Pinpoint the cell where the given text exists, returning its [x, y] midpoint coordinate. 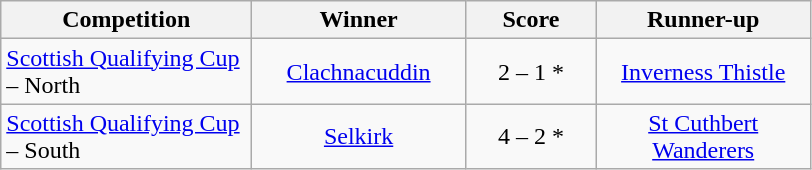
Runner-up [703, 20]
Scottish Qualifying Cup – North [126, 72]
2 – 1 * [530, 72]
4 – 2 * [530, 136]
Inverness Thistle [703, 72]
Score [530, 20]
Scottish Qualifying Cup – South [126, 136]
Competition [126, 20]
Winner [359, 20]
Clachnacuddin [359, 72]
Selkirk [359, 136]
St Cuthbert Wanderers [703, 136]
